Locate the cell with the specified text and output its (X, Y) center coordinate. 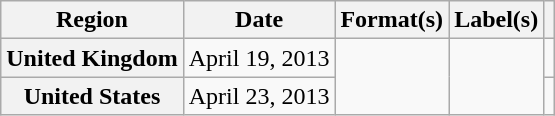
United States (92, 96)
Date (259, 20)
Format(s) (392, 20)
Label(s) (496, 20)
United Kingdom (92, 58)
April 23, 2013 (259, 96)
Region (92, 20)
April 19, 2013 (259, 58)
